Scan for the cell matching the given text and deliver its [x, y] coordinate at center. 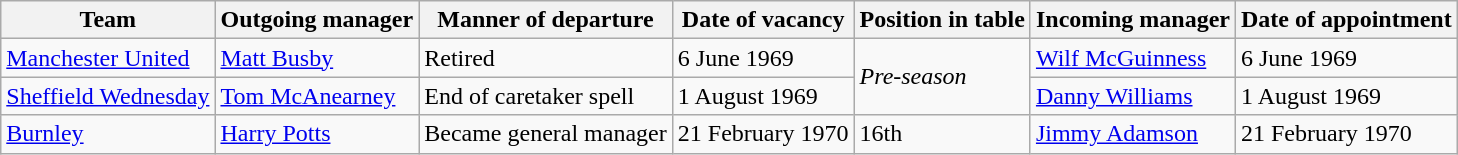
Jimmy Adamson [1132, 134]
Harry Potts [317, 134]
Burnley [108, 134]
Sheffield Wednesday [108, 96]
Date of vacancy [763, 20]
Team [108, 20]
Wilf McGuinness [1132, 58]
Matt Busby [317, 58]
Pre-season [942, 77]
Retired [546, 58]
Manchester United [108, 58]
Incoming manager [1132, 20]
Became general manager [546, 134]
Manner of departure [546, 20]
Outgoing manager [317, 20]
Position in table [942, 20]
Tom McAnearney [317, 96]
Date of appointment [1346, 20]
16th [942, 134]
Danny Williams [1132, 96]
End of caretaker spell [546, 96]
